Locate the cell with the specified text and output its (x, y) center coordinate. 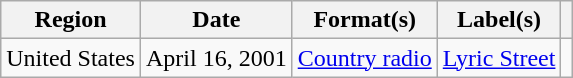
Format(s) (364, 20)
April 16, 2001 (216, 58)
Country radio (364, 58)
Region (71, 20)
Label(s) (499, 20)
United States (71, 58)
Lyric Street (499, 58)
Date (216, 20)
